Determine the (X, Y) coordinate at the center of the cell enclosing the given text.  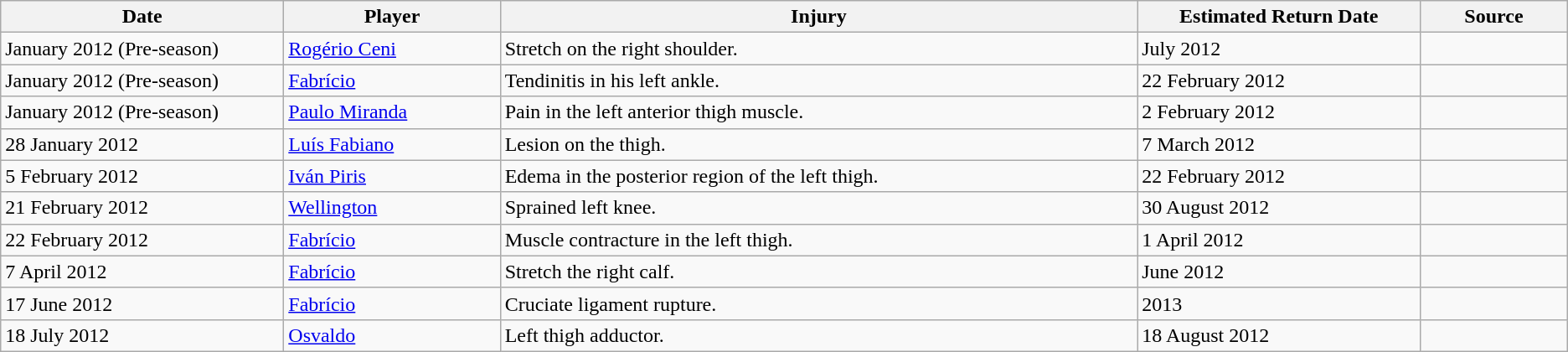
28 January 2012 (142, 144)
7 April 2012 (142, 272)
Rogério Ceni (392, 49)
Lesion on the thigh. (819, 144)
Cruciate ligament rupture. (819, 303)
Stretch on the right shoulder. (819, 49)
18 August 2012 (1279, 335)
30 August 2012 (1279, 208)
Iván Piris (392, 176)
Left thigh adductor. (819, 335)
18 July 2012 (142, 335)
Injury (819, 17)
Estimated Return Date (1279, 17)
Source (1494, 17)
June 2012 (1279, 272)
Wellington (392, 208)
Sprained left knee. (819, 208)
Muscle contracture in the left thigh. (819, 240)
Luís Fabiano (392, 144)
1 April 2012 (1279, 240)
7 March 2012 (1279, 144)
Tendinitis in his left ankle. (819, 80)
Edema in the posterior region of the left thigh. (819, 176)
Date (142, 17)
21 February 2012 (142, 208)
17 June 2012 (142, 303)
Pain in the left anterior thigh muscle. (819, 112)
2013 (1279, 303)
July 2012 (1279, 49)
Osvaldo (392, 335)
Stretch the right calf. (819, 272)
Player (392, 17)
2 February 2012 (1279, 112)
5 February 2012 (142, 176)
Paulo Miranda (392, 112)
